Find where the given text appears and provide that cell's center as [x, y] coordinate. 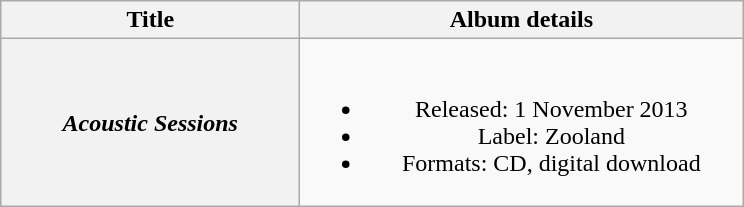
Acoustic Sessions [150, 122]
Album details [522, 20]
Released: 1 November 2013Label: ZoolandFormats: CD, digital download [522, 122]
Title [150, 20]
